Scan for the cell matching the given text and deliver its [X, Y] coordinate at center. 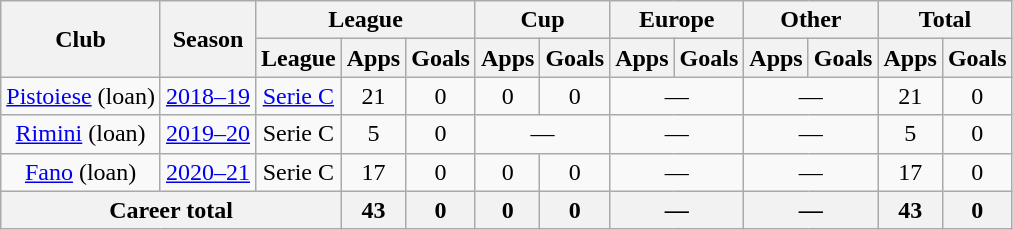
2018–19 [208, 96]
2020–21 [208, 172]
Europe [677, 20]
Rimini (loan) [81, 134]
Career total [171, 210]
2019–20 [208, 134]
Total [945, 20]
Fano (loan) [81, 172]
Pistoiese (loan) [81, 96]
Season [208, 39]
Club [81, 39]
Cup [542, 20]
Other [811, 20]
